Provide the [X, Y] coordinate of the cell's center where the given text is located.  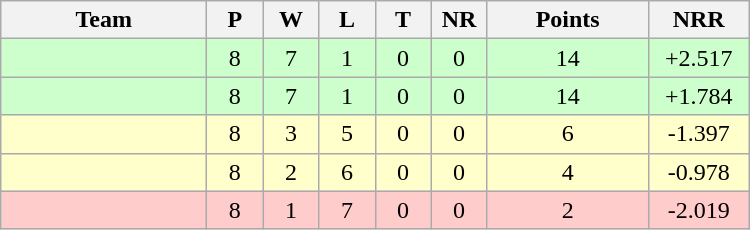
Team [104, 20]
5 [347, 134]
-0.978 [698, 172]
-1.397 [698, 134]
-2.019 [698, 210]
T [403, 20]
+1.784 [698, 96]
Points [568, 20]
+2.517 [698, 58]
P [235, 20]
4 [568, 172]
3 [291, 134]
W [291, 20]
NR [459, 20]
NRR [698, 20]
L [347, 20]
